Return the (X, Y) coordinate for the center point of the cell that contains the specified text.  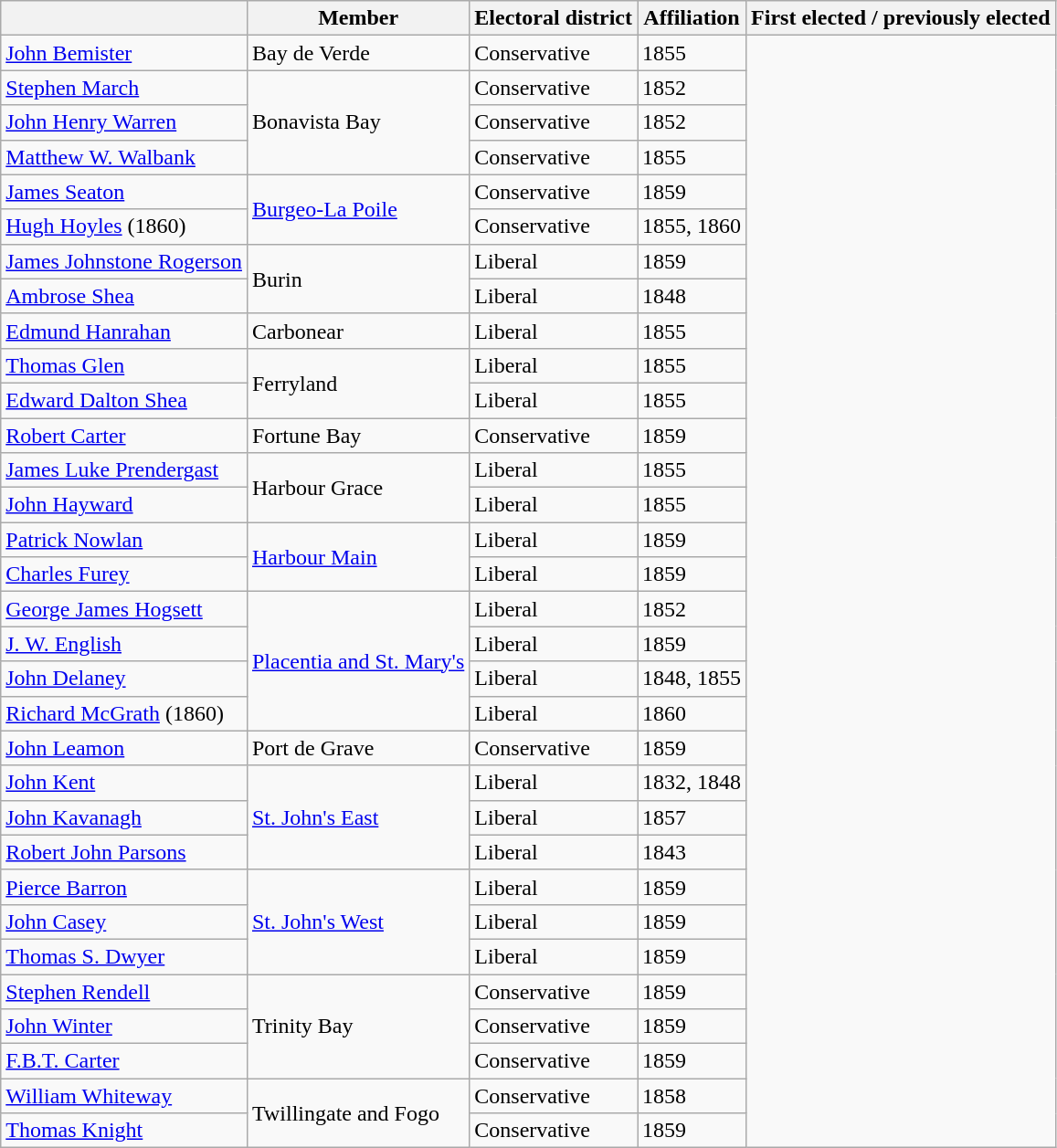
St. John's West (358, 922)
Hugh Hoyles (1860) (124, 226)
Robert Carter (124, 436)
Edward Dalton Shea (124, 400)
John Casey (124, 922)
John Henry Warren (124, 122)
John Kent (124, 783)
Affiliation (692, 18)
William Whiteway (124, 1096)
John Leamon (124, 748)
Thomas Knight (124, 1131)
James Seaton (124, 192)
Member (358, 18)
Patrick Nowlan (124, 540)
1857 (692, 817)
Trinity Bay (358, 1026)
1855, 1860 (692, 226)
Burgeo-La Poile (358, 209)
Matthew W. Walbank (124, 157)
John Hayward (124, 505)
1848 (692, 296)
Bay de Verde (358, 53)
Electoral district (554, 18)
John Bemister (124, 53)
1860 (692, 713)
Harbour Main (358, 557)
Charles Furey (124, 574)
Thomas S. Dwyer (124, 956)
1858 (692, 1096)
St. John's East (358, 817)
Stephen March (124, 88)
Robert John Parsons (124, 852)
F.B.T. Carter (124, 1061)
Thomas Glen (124, 365)
John Kavanagh (124, 817)
Edmund Hanrahan (124, 331)
Fortune Bay (358, 436)
Carbonear (358, 331)
1848, 1855 (692, 679)
1832, 1848 (692, 783)
Ambrose Shea (124, 296)
J. W. English (124, 644)
Stephen Rendell (124, 991)
1843 (692, 852)
Twillingate and Fogo (358, 1113)
Burin (358, 279)
Pierce Barron (124, 887)
Harbour Grace (358, 488)
Bonavista Bay (358, 122)
Placentia and St. Mary's (358, 661)
George James Hogsett (124, 609)
Ferryland (358, 383)
Richard McGrath (1860) (124, 713)
John Delaney (124, 679)
First elected / previously elected (901, 18)
Port de Grave (358, 748)
James Johnstone Rogerson (124, 261)
John Winter (124, 1027)
James Luke Prendergast (124, 470)
